From the cell containing the given text, extract its center point as [X, Y] coordinate. 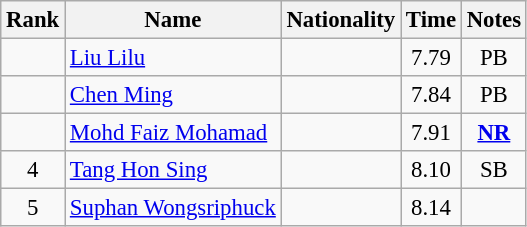
8.10 [432, 170]
Liu Lilu [174, 58]
Time [432, 20]
Chen Ming [174, 95]
Rank [33, 20]
8.14 [432, 208]
Suphan Wongsriphuck [174, 208]
5 [33, 208]
Mohd Faiz Mohamad [174, 133]
Notes [494, 20]
Tang Hon Sing [174, 170]
7.79 [432, 58]
Nationality [340, 20]
7.91 [432, 133]
7.84 [432, 95]
NR [494, 133]
Name [174, 20]
SB [494, 170]
4 [33, 170]
